Detect which cell encompasses the target text, then output its [X, Y] center coordinate. 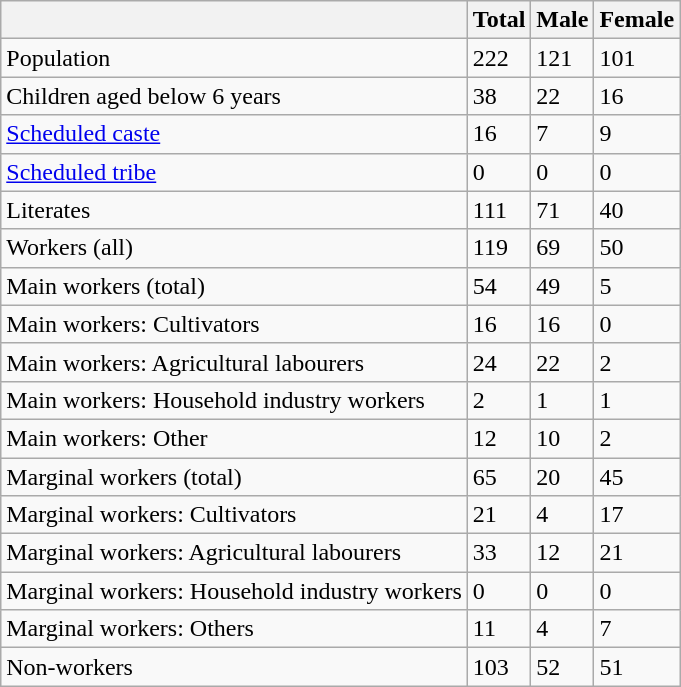
10 [562, 438]
Workers (all) [234, 248]
Total [499, 20]
54 [499, 286]
Female [637, 20]
17 [637, 515]
45 [637, 477]
222 [499, 58]
71 [562, 210]
Marginal workers: Agricultural labourers [234, 553]
Literates [234, 210]
Non-workers [234, 667]
Marginal workers: Cultivators [234, 515]
Male [562, 20]
38 [499, 96]
33 [499, 553]
Scheduled tribe [234, 172]
40 [637, 210]
Population [234, 58]
24 [499, 362]
Main workers: Cultivators [234, 324]
103 [499, 667]
51 [637, 667]
Marginal workers: Household industry workers [234, 591]
69 [562, 248]
52 [562, 667]
9 [637, 134]
11 [499, 629]
119 [499, 248]
111 [499, 210]
20 [562, 477]
Main workers: Household industry workers [234, 400]
50 [637, 248]
101 [637, 58]
Marginal workers: Others [234, 629]
Main workers: Other [234, 438]
Marginal workers (total) [234, 477]
121 [562, 58]
Main workers: Agricultural labourers [234, 362]
Scheduled caste [234, 134]
Children aged below 6 years [234, 96]
5 [637, 286]
65 [499, 477]
49 [562, 286]
Main workers (total) [234, 286]
